Extract the (x, y) coordinate from the center of the cell holding the provided text.  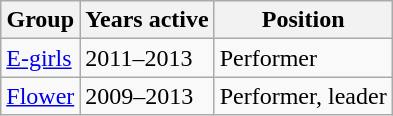
E-girls (40, 58)
Performer (303, 58)
Flower (40, 96)
2011–2013 (147, 58)
Group (40, 20)
Performer, leader (303, 96)
2009–2013 (147, 96)
Position (303, 20)
Years active (147, 20)
